Pinpoint the cell where the given text exists, returning its [x, y] midpoint coordinate. 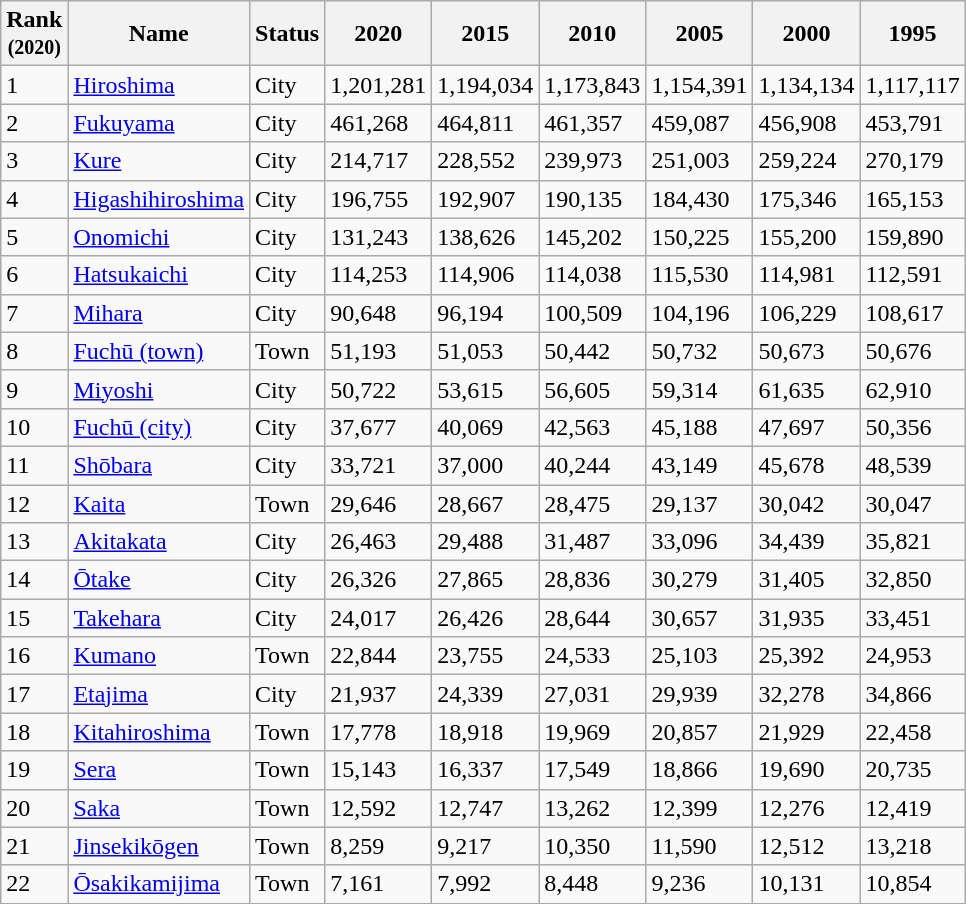
34,866 [912, 694]
7,161 [378, 884]
56,605 [592, 389]
25,392 [806, 656]
24,953 [912, 656]
6 [34, 275]
8,259 [378, 846]
33,096 [700, 542]
16 [34, 656]
27,865 [486, 580]
3 [34, 161]
7,992 [486, 884]
131,243 [378, 237]
43,149 [700, 465]
50,442 [592, 351]
19,969 [592, 732]
32,850 [912, 580]
Shōbara [159, 465]
Etajima [159, 694]
2000 [806, 34]
159,890 [912, 237]
12,419 [912, 808]
90,648 [378, 313]
Hatsukaichi [159, 275]
114,253 [378, 275]
17,549 [592, 770]
17,778 [378, 732]
96,194 [486, 313]
30,042 [806, 503]
12,592 [378, 808]
29,646 [378, 503]
15 [34, 618]
1,154,391 [700, 85]
40,244 [592, 465]
18,918 [486, 732]
25,103 [700, 656]
Miyoshi [159, 389]
12,512 [806, 846]
51,053 [486, 351]
190,135 [592, 199]
29,939 [700, 694]
29,488 [486, 542]
11,590 [700, 846]
114,038 [592, 275]
Ōsakikamijima [159, 884]
214,717 [378, 161]
2015 [486, 34]
112,591 [912, 275]
50,676 [912, 351]
150,225 [700, 237]
8,448 [592, 884]
50,673 [806, 351]
21,937 [378, 694]
50,722 [378, 389]
24,533 [592, 656]
5 [34, 237]
Status [288, 34]
461,357 [592, 123]
21 [34, 846]
13 [34, 542]
1995 [912, 34]
62,910 [912, 389]
26,463 [378, 542]
35,821 [912, 542]
239,973 [592, 161]
1,194,034 [486, 85]
17 [34, 694]
21,929 [806, 732]
10,350 [592, 846]
461,268 [378, 123]
48,539 [912, 465]
138,626 [486, 237]
1 [34, 85]
24,339 [486, 694]
2020 [378, 34]
Jinsekikōgen [159, 846]
459,087 [700, 123]
29,137 [700, 503]
Fuchū (town) [159, 351]
13,218 [912, 846]
13,262 [592, 808]
20 [34, 808]
14 [34, 580]
Kaita [159, 503]
2010 [592, 34]
37,677 [378, 427]
26,426 [486, 618]
11 [34, 465]
12,399 [700, 808]
16,337 [486, 770]
Sera [159, 770]
42,563 [592, 427]
114,906 [486, 275]
30,657 [700, 618]
Higashihiroshima [159, 199]
15,143 [378, 770]
28,667 [486, 503]
45,678 [806, 465]
1,201,281 [378, 85]
30,279 [700, 580]
53,615 [486, 389]
12,747 [486, 808]
51,193 [378, 351]
33,721 [378, 465]
9,217 [486, 846]
Kumano [159, 656]
192,907 [486, 199]
61,635 [806, 389]
24,017 [378, 618]
33,451 [912, 618]
37,000 [486, 465]
22 [34, 884]
18,866 [700, 770]
196,755 [378, 199]
464,811 [486, 123]
30,047 [912, 503]
251,003 [700, 161]
4 [34, 199]
184,430 [700, 199]
10 [34, 427]
Ōtake [159, 580]
1,117,117 [912, 85]
7 [34, 313]
32,278 [806, 694]
34,439 [806, 542]
Name [159, 34]
Kitahiroshima [159, 732]
Fukuyama [159, 123]
Takehara [159, 618]
59,314 [700, 389]
114,981 [806, 275]
50,356 [912, 427]
19,690 [806, 770]
40,069 [486, 427]
Saka [159, 808]
10,131 [806, 884]
28,836 [592, 580]
9 [34, 389]
12,276 [806, 808]
104,196 [700, 313]
28,644 [592, 618]
1,173,843 [592, 85]
Mihara [159, 313]
228,552 [486, 161]
453,791 [912, 123]
31,487 [592, 542]
22,458 [912, 732]
Fuchū (city) [159, 427]
Kure [159, 161]
10,854 [912, 884]
106,229 [806, 313]
Rank(2020) [34, 34]
Hiroshima [159, 85]
31,935 [806, 618]
2005 [700, 34]
45,188 [700, 427]
175,346 [806, 199]
26,326 [378, 580]
23,755 [486, 656]
50,732 [700, 351]
115,530 [700, 275]
8 [34, 351]
155,200 [806, 237]
100,509 [592, 313]
456,908 [806, 123]
145,202 [592, 237]
18 [34, 732]
12 [34, 503]
259,224 [806, 161]
165,153 [912, 199]
Onomichi [159, 237]
19 [34, 770]
28,475 [592, 503]
22,844 [378, 656]
27,031 [592, 694]
20,735 [912, 770]
2 [34, 123]
47,697 [806, 427]
31,405 [806, 580]
270,179 [912, 161]
1,134,134 [806, 85]
9,236 [700, 884]
108,617 [912, 313]
Akitakata [159, 542]
20,857 [700, 732]
